Provide the [x, y] coordinate of the cell's center where the given text is located.  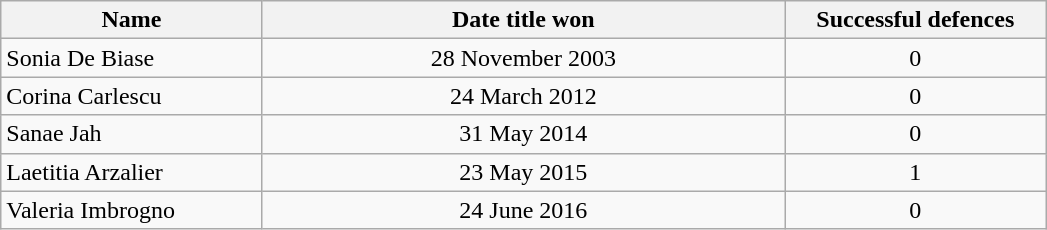
23 May 2015 [524, 172]
24 June 2016 [524, 210]
31 May 2014 [524, 134]
Valeria Imbrogno [132, 210]
Date title won [524, 20]
24 March 2012 [524, 96]
1 [916, 172]
Sanae Jah [132, 134]
Sonia De Biase [132, 58]
28 November 2003 [524, 58]
Corina Carlescu [132, 96]
Laetitia Arzalier [132, 172]
Successful defences [916, 20]
Name [132, 20]
